Locate the cell with the specified text and output its (X, Y) center coordinate. 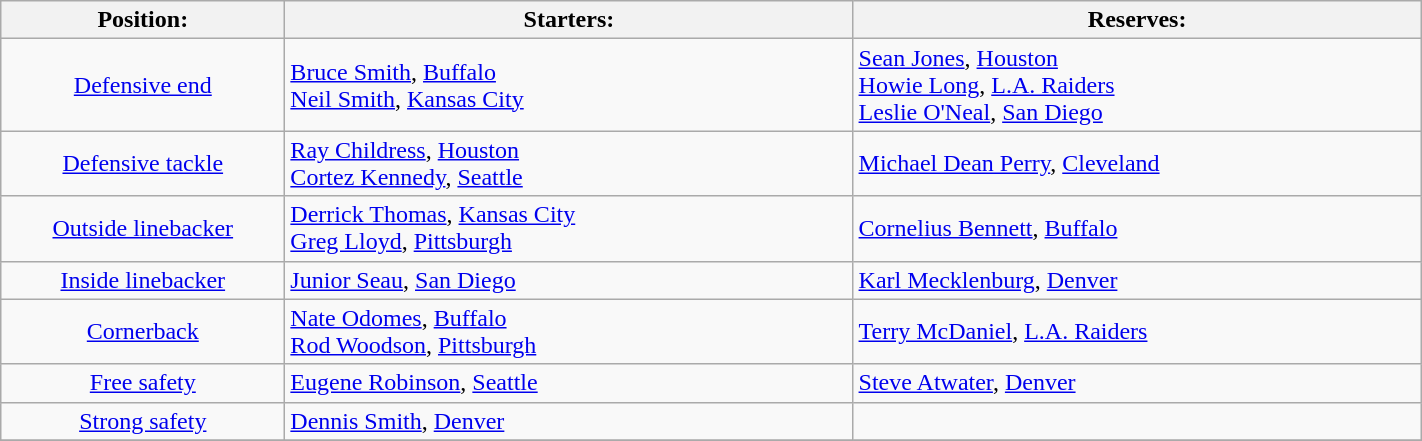
Starters: (569, 20)
Karl Mecklenburg, Denver (1137, 280)
Cornerback (143, 332)
Defensive tackle (143, 164)
Inside linebacker (143, 280)
Terry McDaniel, L.A. Raiders (1137, 332)
Position: (143, 20)
Defensive end (143, 85)
Strong safety (143, 421)
Dennis Smith, Denver (569, 421)
Ray Childress, Houston Cortez Kennedy, Seattle (569, 164)
Nate Odomes, Buffalo Rod Woodson, Pittsburgh (569, 332)
Derrick Thomas, Kansas City Greg Lloyd, Pittsburgh (569, 228)
Reserves: (1137, 20)
Cornelius Bennett, Buffalo (1137, 228)
Michael Dean Perry, Cleveland (1137, 164)
Bruce Smith, Buffalo Neil Smith, Kansas City (569, 85)
Sean Jones, Houston Howie Long, L.A. Raiders Leslie O'Neal, San Diego (1137, 85)
Outside linebacker (143, 228)
Free safety (143, 383)
Junior Seau, San Diego (569, 280)
Eugene Robinson, Seattle (569, 383)
Steve Atwater, Denver (1137, 383)
